Provide the (X, Y) coordinate of the cell's center where the given text is located.  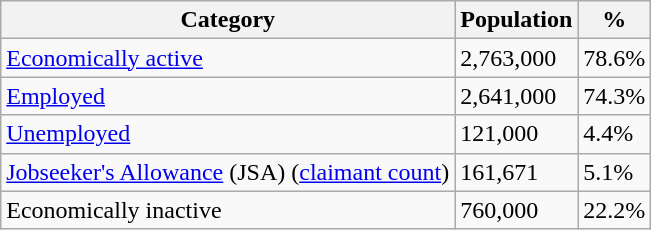
Unemployed (228, 134)
78.6% (614, 58)
74.3% (614, 96)
2,641,000 (516, 96)
Category (228, 20)
% (614, 20)
22.2% (614, 210)
121,000 (516, 134)
2,763,000 (516, 58)
Population (516, 20)
161,671 (516, 172)
Jobseeker's Allowance (JSA) (claimant count) (228, 172)
760,000 (516, 210)
Economically active (228, 58)
Employed (228, 96)
Economically inactive (228, 210)
5.1% (614, 172)
4.4% (614, 134)
